From the cell containing the given text, extract its center point as [X, Y] coordinate. 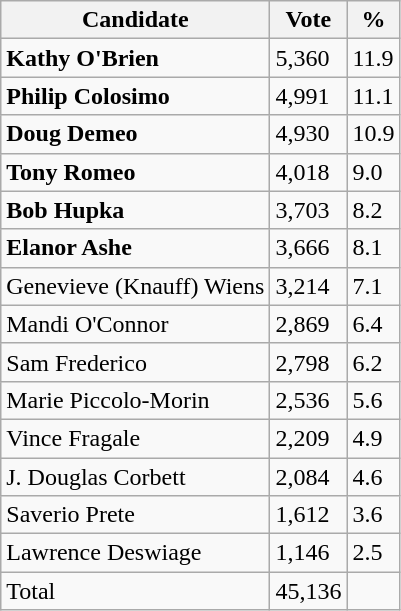
Mandi O'Connor [136, 324]
1,146 [308, 553]
5.6 [374, 400]
Kathy O'Brien [136, 58]
Candidate [136, 20]
4,930 [308, 134]
2,536 [308, 400]
1,612 [308, 515]
45,136 [308, 591]
3.6 [374, 515]
5,360 [308, 58]
J. Douglas Corbett [136, 477]
Vince Fragale [136, 438]
Total [136, 591]
4,991 [308, 96]
Saverio Prete [136, 515]
Genevieve (Knauff) Wiens [136, 286]
2,084 [308, 477]
10.9 [374, 134]
4.6 [374, 477]
8.2 [374, 210]
Vote [308, 20]
2,209 [308, 438]
8.1 [374, 248]
Bob Hupka [136, 210]
4,018 [308, 172]
6.2 [374, 362]
Philip Colosimo [136, 96]
11.9 [374, 58]
Elanor Ashe [136, 248]
2,798 [308, 362]
% [374, 20]
Sam Frederico [136, 362]
2.5 [374, 553]
4.9 [374, 438]
3,703 [308, 210]
3,666 [308, 248]
9.0 [374, 172]
Tony Romeo [136, 172]
Doug Demeo [136, 134]
Marie Piccolo-Morin [136, 400]
Lawrence Deswiage [136, 553]
3,214 [308, 286]
11.1 [374, 96]
2,869 [308, 324]
6.4 [374, 324]
7.1 [374, 286]
